Return [x, y] of the center of cell containing provided text 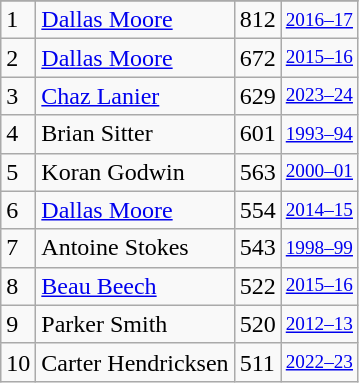
Beau Beech [135, 286]
1993–94 [319, 134]
7 [18, 248]
2022–23 [319, 362]
672 [258, 58]
2012–13 [319, 324]
5 [18, 172]
Carter Hendricksen [135, 362]
2 [18, 58]
1 [18, 20]
6 [18, 210]
601 [258, 134]
543 [258, 248]
522 [258, 286]
1998–99 [319, 248]
520 [258, 324]
511 [258, 362]
3 [18, 96]
2016–17 [319, 20]
4 [18, 134]
554 [258, 210]
Parker Smith [135, 324]
2000–01 [319, 172]
Brian Sitter [135, 134]
9 [18, 324]
8 [18, 286]
Koran Godwin [135, 172]
812 [258, 20]
Antoine Stokes [135, 248]
10 [18, 362]
2023–24 [319, 96]
Chaz Lanier [135, 96]
629 [258, 96]
563 [258, 172]
2014–15 [319, 210]
